Detect which cell encompasses the target text, then output its [X, Y] center coordinate. 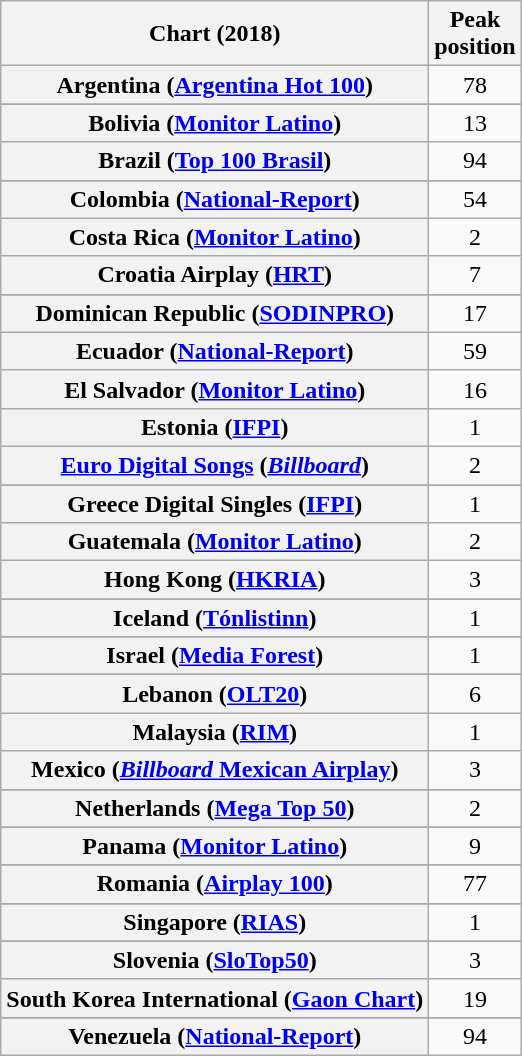
Chart (2018) [215, 34]
6 [475, 694]
59 [475, 351]
9 [475, 846]
Colombia (National-Report) [215, 199]
Argentina (Argentina Hot 100) [215, 85]
16 [475, 389]
Peak position [475, 34]
Ecuador (National-Report) [215, 351]
19 [475, 998]
Brazil (Top 100 Brasil) [215, 161]
Romania (Airplay 100) [215, 884]
Estonia (IFPI) [215, 427]
17 [475, 313]
54 [475, 199]
Israel (Media Forest) [215, 656]
Mexico (Billboard Mexican Airplay) [215, 770]
Guatemala (Monitor Latino) [215, 542]
77 [475, 884]
78 [475, 85]
Greece Digital Singles (IFPI) [215, 503]
Bolivia (Monitor Latino) [215, 123]
Costa Rica (Monitor Latino) [215, 237]
Lebanon (OLT20) [215, 694]
Venezuela (National-Report) [215, 1036]
El Salvador (Monitor Latino) [215, 389]
Dominican Republic (SODINPRO) [215, 313]
South Korea International (Gaon Chart) [215, 998]
Singapore (RIAS) [215, 922]
Slovenia (SloTop50) [215, 960]
Netherlands (Mega Top 50) [215, 808]
7 [475, 275]
Euro Digital Songs (Billboard) [215, 465]
13 [475, 123]
Iceland (Tónlistinn) [215, 618]
Panama (Monitor Latino) [215, 846]
Hong Kong (HKRIA) [215, 580]
Malaysia (RIM) [215, 732]
Croatia Airplay (HRT) [215, 275]
